For the text-containing cell, return its midpoint in (X, Y) coordinate format. 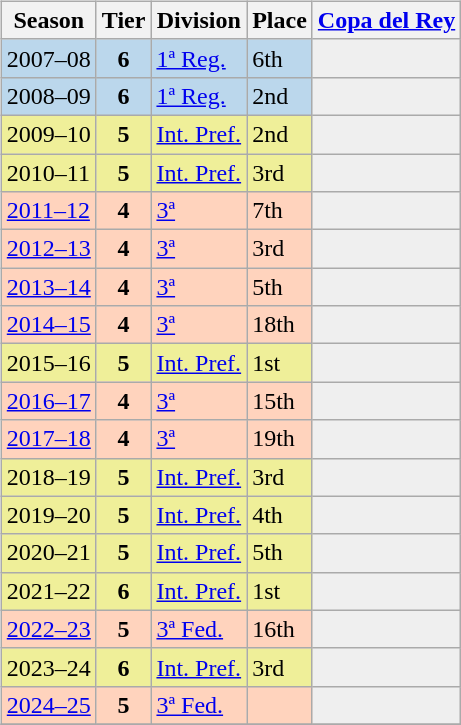
2019–20 (48, 515)
2014–15 (48, 325)
2007–08 (48, 58)
Season (48, 20)
Division (199, 20)
2020–21 (48, 553)
Tier (124, 20)
18th (280, 325)
2015–16 (48, 363)
Copa del Rey (386, 20)
2009–10 (48, 134)
16th (280, 629)
7th (280, 211)
2023–24 (48, 667)
19th (280, 439)
Place (280, 20)
2012–13 (48, 249)
2016–17 (48, 401)
2008–09 (48, 96)
2017–18 (48, 439)
2024–25 (48, 705)
2021–22 (48, 591)
6th (280, 58)
15th (280, 401)
4th (280, 515)
2013–14 (48, 287)
2022–23 (48, 629)
2010–11 (48, 173)
2018–19 (48, 477)
2011–12 (48, 211)
